Identify which cell holds the provided text, then report its (x, y) central coordinate. 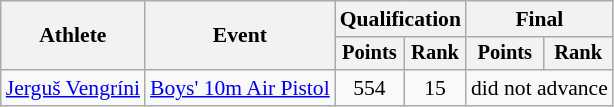
Jerguš Vengríni (73, 88)
Event (240, 36)
554 (370, 88)
Final (540, 19)
15 (435, 88)
Qualification (400, 19)
Athlete (73, 36)
did not advance (540, 88)
Boys' 10m Air Pistol (240, 88)
